Scan for the cell matching the given text and deliver its [X, Y] coordinate at center. 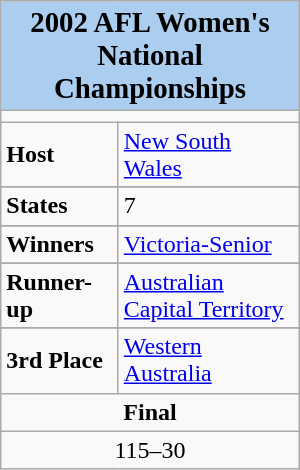
Host [60, 154]
Winners [60, 244]
115–30 [150, 450]
Final [150, 412]
2002 AFL Women's National Championships [150, 56]
Western Australia [208, 360]
States [60, 206]
New South Wales [208, 154]
Australian Capital Territory [208, 296]
Runner-up [60, 296]
3rd Place [60, 360]
7 [208, 206]
Victoria-Senior [208, 244]
